From the cell containing the given text, extract its center point as (X, Y) coordinate. 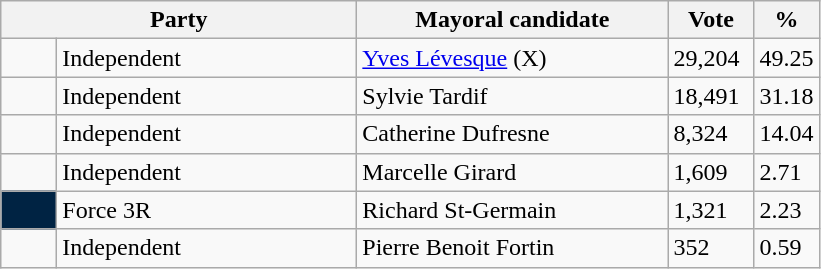
352 (711, 248)
Catherine Dufresne (512, 134)
1,321 (711, 210)
18,491 (711, 96)
2.71 (786, 172)
Yves Lévesque (X) (512, 58)
Party (179, 20)
Marcelle Girard (512, 172)
14.04 (786, 134)
49.25 (786, 58)
Richard St-Germain (512, 210)
Sylvie Tardif (512, 96)
31.18 (786, 96)
Vote (711, 20)
Mayoral candidate (512, 20)
1,609 (711, 172)
0.59 (786, 248)
% (786, 20)
2.23 (786, 210)
Force 3R (207, 210)
Pierre Benoit Fortin (512, 248)
8,324 (711, 134)
29,204 (711, 58)
